Scan for the cell matching the given text and deliver its [x, y] coordinate at center. 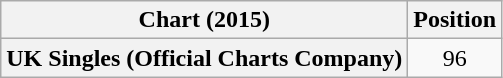
96 [455, 58]
UK Singles (Official Charts Company) [204, 58]
Position [455, 20]
Chart (2015) [204, 20]
